Find where the given text appears and provide that cell's center as (x, y) coordinate. 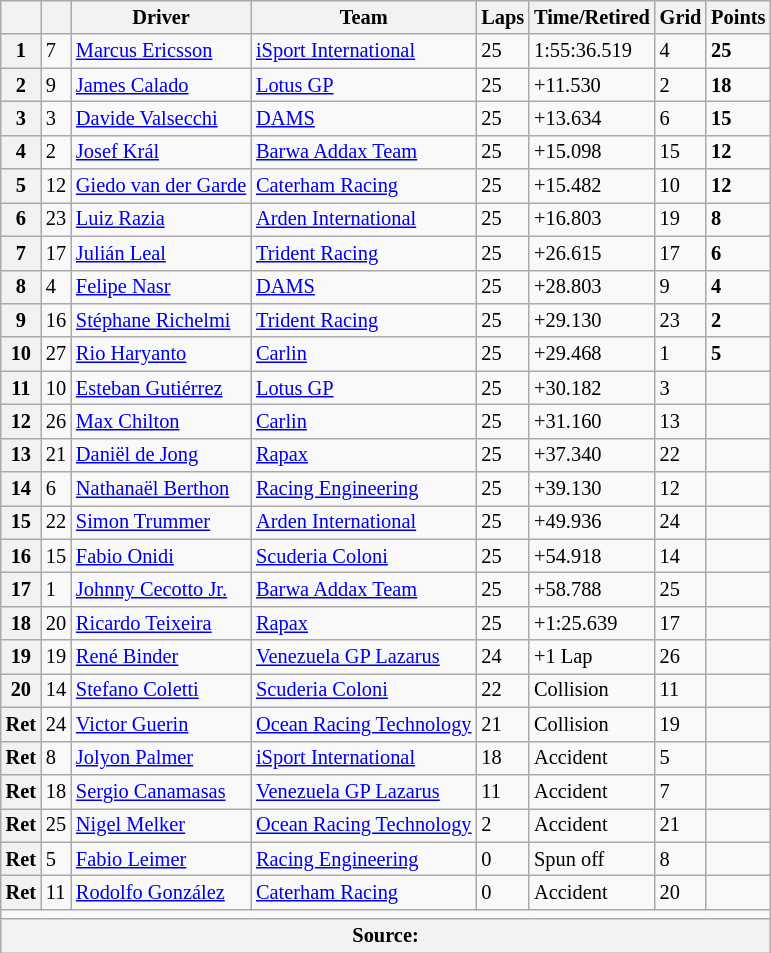
+54.918 (592, 556)
Josef Král (161, 152)
+16.803 (592, 219)
Esteban Gutiérrez (161, 388)
Victor Guerin (161, 724)
Laps (502, 17)
+58.788 (592, 589)
Ricardo Teixeira (161, 623)
+31.160 (592, 421)
+11.530 (592, 85)
Nigel Melker (161, 825)
+1:25.639 (592, 623)
Marcus Ericsson (161, 51)
Rodolfo González (161, 892)
+30.182 (592, 388)
+28.803 (592, 287)
+15.482 (592, 186)
Stéphane Richelmi (161, 320)
+39.130 (592, 489)
James Calado (161, 85)
27 (56, 354)
Points (738, 17)
+26.615 (592, 253)
+37.340 (592, 455)
Grid (681, 17)
Giedo van der Garde (161, 186)
1:55:36.519 (592, 51)
Time/Retired (592, 17)
Daniël de Jong (161, 455)
Fabio Onidi (161, 556)
+13.634 (592, 118)
+29.468 (592, 354)
Nathanaël Berthon (161, 489)
Johnny Cecotto Jr. (161, 589)
Driver (161, 17)
+1 Lap (592, 657)
Stefano Coletti (161, 690)
Felipe Nasr (161, 287)
Fabio Leimer (161, 859)
Simon Trummer (161, 522)
Spun off (592, 859)
Jolyon Palmer (161, 758)
Julián Leal (161, 253)
+29.130 (592, 320)
Rio Haryanto (161, 354)
Luiz Razia (161, 219)
+15.098 (592, 152)
Source: (386, 936)
Davide Valsecchi (161, 118)
+49.936 (592, 522)
René Binder (161, 657)
Max Chilton (161, 421)
Team (364, 17)
Sergio Canamasas (161, 791)
